Output the (x, y) coordinate of the center of the cell containing the given text.  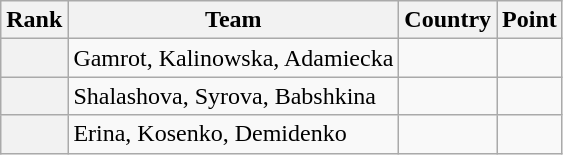
Shalashova, Syrova, Babshkina (234, 96)
Rank (34, 20)
Country (448, 20)
Point (530, 20)
Team (234, 20)
Gamrot, Kalinowska, Adamiecka (234, 58)
Erina, Kosenko, Demidenko (234, 134)
